Provide the [x, y] coordinate of the cell's center where the given text is located.  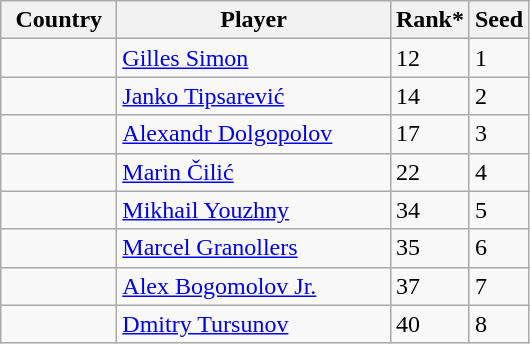
Country [59, 20]
Alex Bogomolov Jr. [254, 286]
17 [430, 134]
5 [498, 210]
Rank* [430, 20]
14 [430, 96]
40 [430, 324]
8 [498, 324]
3 [498, 134]
2 [498, 96]
4 [498, 172]
Janko Tipsarević [254, 96]
6 [498, 248]
Gilles Simon [254, 58]
12 [430, 58]
Marcel Granollers [254, 248]
Marin Čilić [254, 172]
35 [430, 248]
1 [498, 58]
22 [430, 172]
7 [498, 286]
37 [430, 286]
Seed [498, 20]
Alexandr Dolgopolov [254, 134]
34 [430, 210]
Dmitry Tursunov [254, 324]
Mikhail Youzhny [254, 210]
Player [254, 20]
